From the cell containing the given text, extract its center point as [x, y] coordinate. 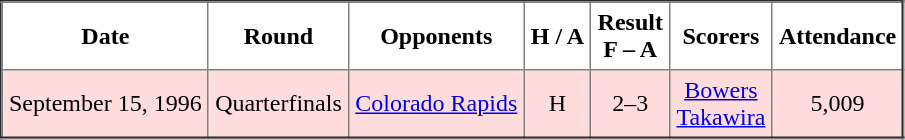
ResultF – A [630, 36]
Date [106, 36]
Scorers [721, 36]
Colorado Rapids [436, 104]
Round [278, 36]
September 15, 1996 [106, 104]
2–3 [630, 104]
5,009 [838, 104]
Bowers Takawira [721, 104]
Attendance [838, 36]
H / A [558, 36]
Quarterfinals [278, 104]
H [558, 104]
Opponents [436, 36]
